For the text-containing cell, return its midpoint in [X, Y] coordinate format. 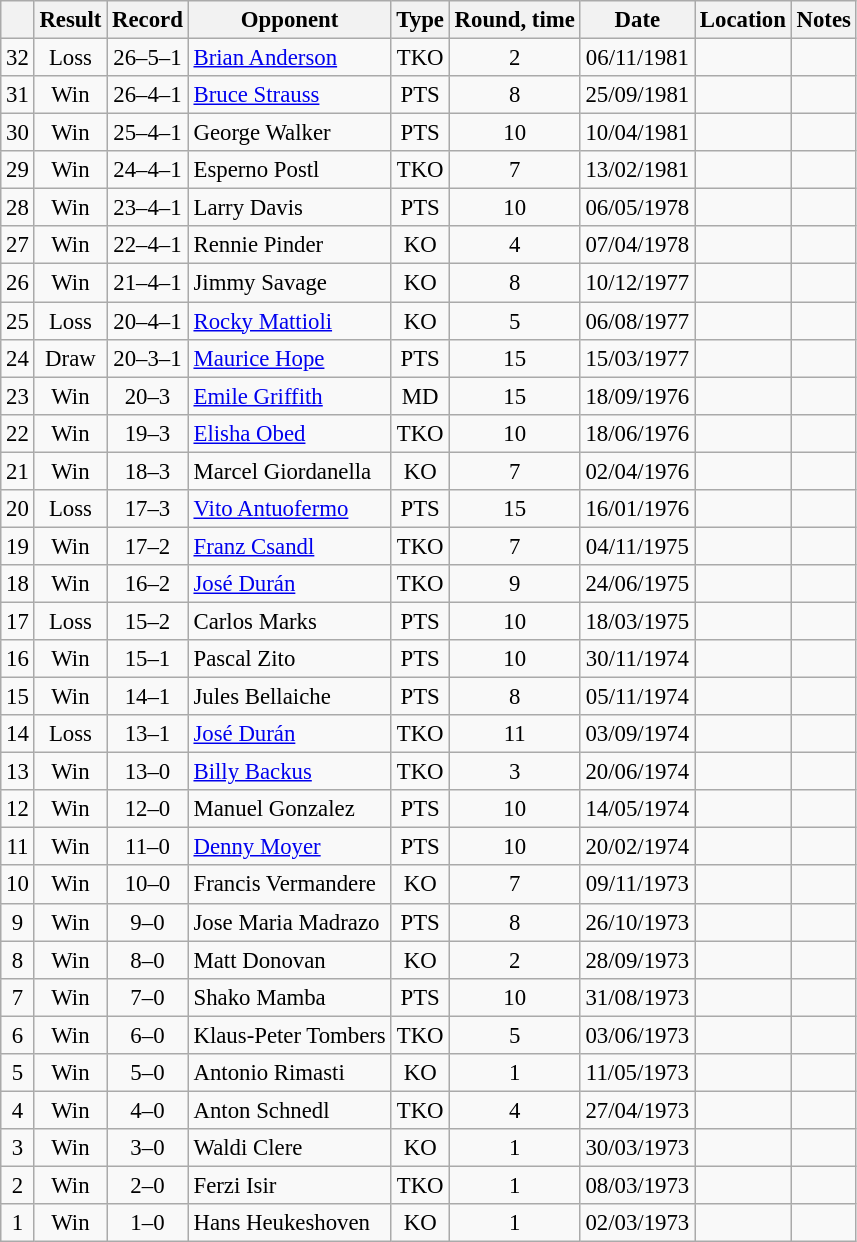
26 [18, 283]
Esperno Postl [290, 170]
22–4–1 [148, 245]
30 [18, 133]
Klaus-Peter Tombers [290, 1035]
18/09/1976 [637, 396]
16/01/1976 [637, 509]
17–3 [148, 509]
27/04/1973 [637, 1110]
24/06/1975 [637, 584]
Anton Schnedl [290, 1110]
28/09/1973 [637, 960]
Emile Griffith [290, 396]
18/06/1976 [637, 433]
Brian Anderson [290, 58]
9–0 [148, 922]
25/09/1981 [637, 95]
Notes [824, 20]
11/05/1973 [637, 1073]
21–4–1 [148, 283]
05/11/1974 [637, 697]
25–4–1 [148, 133]
Rocky Mattioli [290, 321]
5–0 [148, 1073]
Jules Bellaiche [290, 697]
19 [18, 546]
Carlos Marks [290, 621]
11–0 [148, 847]
06/08/1977 [637, 321]
25 [18, 321]
Denny Moyer [290, 847]
Rennie Pinder [290, 245]
Hans Heukeshoven [290, 1223]
02/03/1973 [637, 1223]
30/11/1974 [637, 659]
4–0 [148, 1110]
1–0 [148, 1223]
Franz Csandl [290, 546]
18/03/1975 [637, 621]
09/11/1973 [637, 885]
Billy Backus [290, 772]
Draw [70, 358]
08/03/1973 [637, 1185]
12–0 [148, 809]
17 [18, 621]
06/05/1978 [637, 208]
32 [18, 58]
12 [18, 809]
Result [70, 20]
28 [18, 208]
31 [18, 95]
10/12/1977 [637, 283]
8–0 [148, 960]
20/06/1974 [637, 772]
23 [18, 396]
14–1 [148, 697]
14 [18, 734]
Elisha Obed [290, 433]
15/03/1977 [637, 358]
20–3–1 [148, 358]
Location [744, 20]
16–2 [148, 584]
24 [18, 358]
Pascal Zito [290, 659]
Date [637, 20]
04/11/1975 [637, 546]
16 [18, 659]
03/06/1973 [637, 1035]
13–0 [148, 772]
17–2 [148, 546]
10/04/1981 [637, 133]
26–4–1 [148, 95]
30/03/1973 [637, 1148]
14/05/1974 [637, 809]
10–0 [148, 885]
Antonio Rimasti [290, 1073]
13/02/1981 [637, 170]
23–4–1 [148, 208]
2–0 [148, 1185]
Marcel Giordanella [290, 471]
20 [18, 509]
03/09/1974 [637, 734]
07/04/1978 [637, 245]
Larry Davis [290, 208]
Bruce Strauss [290, 95]
Jimmy Savage [290, 283]
02/04/1976 [637, 471]
Maurice Hope [290, 358]
Manuel Gonzalez [290, 809]
Type [420, 20]
Jose Maria Madrazo [290, 922]
20/02/1974 [637, 847]
20–4–1 [148, 321]
15–2 [148, 621]
Opponent [290, 20]
Waldi Clere [290, 1148]
26–5–1 [148, 58]
20–3 [148, 396]
6–0 [148, 1035]
Shako Mamba [290, 997]
22 [18, 433]
29 [18, 170]
24–4–1 [148, 170]
19–3 [148, 433]
13 [18, 772]
3–0 [148, 1148]
15–1 [148, 659]
George Walker [290, 133]
13–1 [148, 734]
18 [18, 584]
Ferzi Isir [290, 1185]
Matt Donovan [290, 960]
31/08/1973 [637, 997]
26/10/1973 [637, 922]
Vito Antuofermo [290, 509]
7–0 [148, 997]
Francis Vermandere [290, 885]
MD [420, 396]
Record [148, 20]
21 [18, 471]
27 [18, 245]
06/11/1981 [637, 58]
18–3 [148, 471]
Round, time [514, 20]
6 [18, 1035]
